Determine the (x, y) coordinate at the center of the cell enclosing the given text.  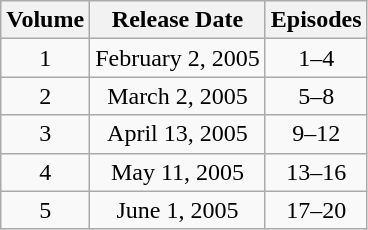
5–8 (316, 96)
April 13, 2005 (178, 134)
2 (46, 96)
March 2, 2005 (178, 96)
February 2, 2005 (178, 58)
June 1, 2005 (178, 210)
Volume (46, 20)
Episodes (316, 20)
1 (46, 58)
3 (46, 134)
13–16 (316, 172)
May 11, 2005 (178, 172)
Release Date (178, 20)
17–20 (316, 210)
1–4 (316, 58)
5 (46, 210)
9–12 (316, 134)
4 (46, 172)
